For the text-containing cell, return its midpoint in [x, y] coordinate format. 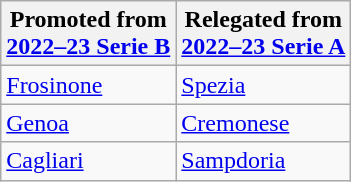
Cagliari [88, 161]
Spezia [264, 85]
Frosinone [88, 85]
Sampdoria [264, 161]
Relegated from2022–23 Serie A [264, 34]
Genoa [88, 123]
Promoted from2022–23 Serie B [88, 34]
Cremonese [264, 123]
